From the cell containing the given text, extract its center point as (x, y) coordinate. 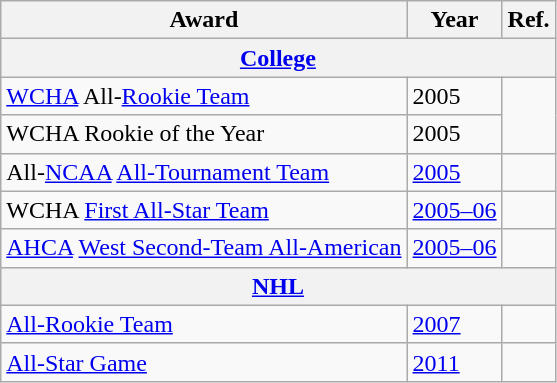
Award (204, 20)
NHL (278, 286)
WCHA Rookie of the Year (204, 134)
Ref. (528, 20)
WCHA First All-Star Team (204, 210)
2011 (454, 362)
2007 (454, 324)
All-Rookie Team (204, 324)
All-NCAA All-Tournament Team (204, 172)
College (278, 58)
All-Star Game (204, 362)
WCHA All-Rookie Team (204, 96)
AHCA West Second-Team All-American (204, 248)
Year (454, 20)
